From the cell containing the given text, extract its center point as (X, Y) coordinate. 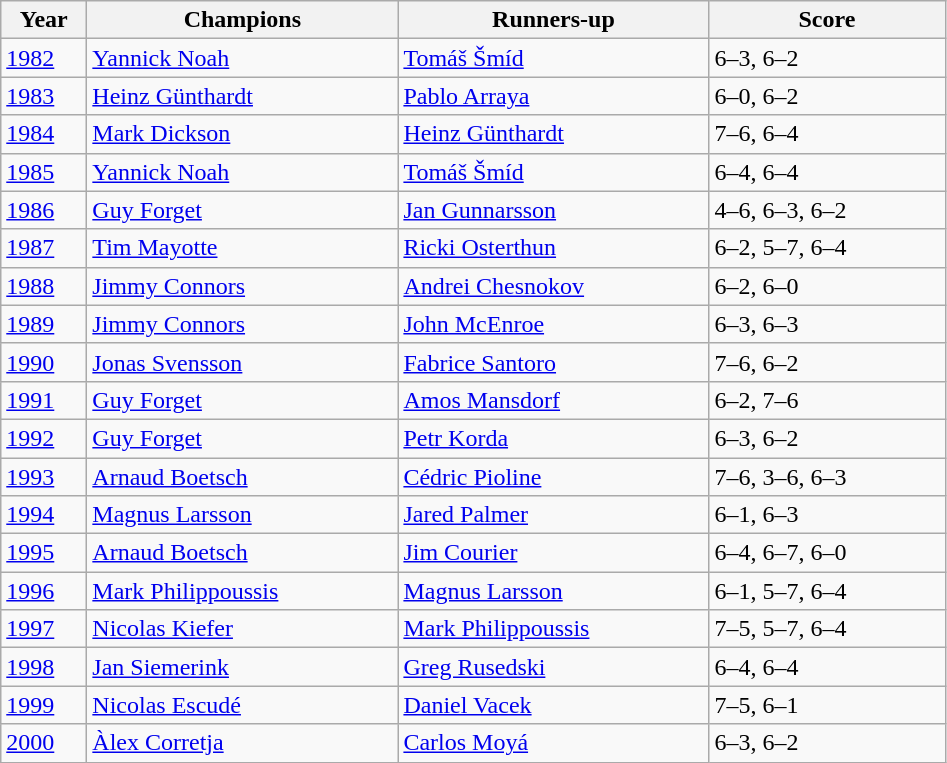
7–6, 6–4 (827, 134)
Petr Korda (554, 438)
1983 (44, 96)
Score (827, 20)
Mark Dickson (242, 134)
Year (44, 20)
6–3, 6–3 (827, 324)
Runners-up (554, 20)
Fabrice Santoro (554, 362)
1999 (44, 705)
Jared Palmer (554, 515)
7–5, 5–7, 6–4 (827, 629)
1988 (44, 286)
Àlex Corretja (242, 743)
Nicolas Kiefer (242, 629)
Amos Mansdorf (554, 400)
1982 (44, 58)
1984 (44, 134)
1996 (44, 591)
6–1, 5–7, 6–4 (827, 591)
1987 (44, 248)
Ricki Osterthun (554, 248)
1985 (44, 172)
Daniel Vacek (554, 705)
Jim Courier (554, 553)
Jan Gunnarsson (554, 210)
Greg Rusedski (554, 667)
1993 (44, 477)
7–6, 3–6, 6–3 (827, 477)
2000 (44, 743)
1990 (44, 362)
Jonas Svensson (242, 362)
Cédric Pioline (554, 477)
Jan Siemerink (242, 667)
Pablo Arraya (554, 96)
Carlos Moyá (554, 743)
John McEnroe (554, 324)
Tim Mayotte (242, 248)
Andrei Chesnokov (554, 286)
6–2, 6–0 (827, 286)
1989 (44, 324)
1994 (44, 515)
Nicolas Escudé (242, 705)
1998 (44, 667)
7–6, 6–2 (827, 362)
1991 (44, 400)
1992 (44, 438)
4–6, 6–3, 6–2 (827, 210)
6–0, 6–2 (827, 96)
7–5, 6–1 (827, 705)
1995 (44, 553)
6–4, 6–7, 6–0 (827, 553)
6–2, 7–6 (827, 400)
1986 (44, 210)
1997 (44, 629)
Champions (242, 20)
6–2, 5–7, 6–4 (827, 248)
6–1, 6–3 (827, 515)
